Return the (X, Y) coordinate for the center point of the cell that contains the specified text.  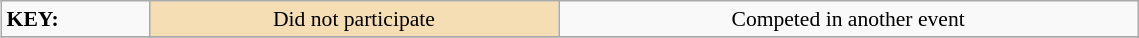
Did not participate (354, 19)
KEY: (76, 19)
Competed in another event (848, 19)
